Extract the [X, Y] coordinate from the center of the cell holding the provided text.  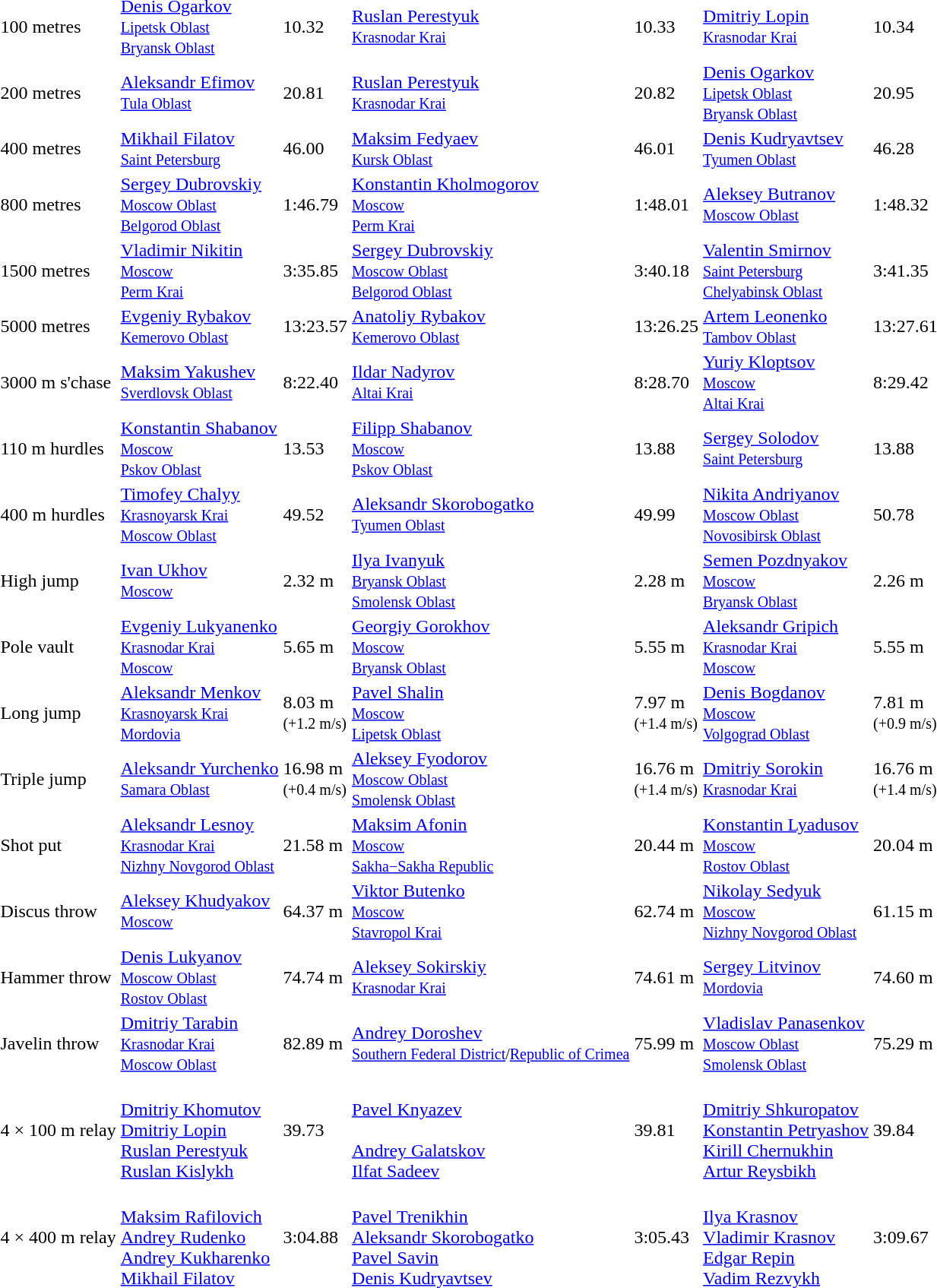
Maksim Fedyaev Kursk Oblast [491, 149]
Yuriy Kloptsov Moscow Altai Krai [786, 382]
Viktor Butenko Moscow Stavropol Krai [491, 911]
16.76 m (+1.4 m/s) [666, 779]
2.32 m [315, 581]
75.99 m [666, 1043]
21.58 m [315, 845]
Maksim Afonin Moscow Sakha−Sakha Republic [491, 845]
Dmitriy Tarabin Krasnodar Krai Moscow Oblast [199, 1043]
Aleksey Fyodorov Moscow Oblast Smolensk Oblast [491, 779]
5.55 m [666, 647]
Aleksandr Yurchenko Samara Oblast [199, 779]
1:46.79 [315, 204]
7.97 m (+1.4 m/s) [666, 713]
Nikolay Sedyuk Moscow Nizhny Novgorod Oblast [786, 911]
3:35.85 [315, 271]
49.99 [666, 514]
Sergey Solodov Saint Petersburg [786, 448]
13.53 [315, 448]
5.65 m [315, 647]
74.61 m [666, 977]
Anatoliy Rybakov Kemerovo Oblast [491, 327]
Ildar Nadyrov Altai Krai [491, 382]
13:23.57 [315, 327]
Denis Lukyanov Moscow Oblast Rostov Oblast [199, 977]
Artem Leonenko Tambov Oblast [786, 327]
64.37 m [315, 911]
Pavel Shalin Moscow Lipetsk Oblast [491, 713]
Aleksandr Menkov Krasnoyarsk Krai Mordovia [199, 713]
Semen Pozdnyakov Moscow Bryansk Oblast [786, 581]
Dmitriy Sorokin Krasnodar Krai [786, 779]
Nikita Andriyanov Moscow Oblast Novosibirsk Oblast [786, 514]
Konstantin Shabanov Moscow Pskov Oblast [199, 448]
39.81 [666, 1130]
20.44 m [666, 845]
Filipp Shabanov Moscow Pskov Oblast [491, 448]
Konstantin Kholmogorov Moscow Perm Krai [491, 204]
Vladislav Panasenkov Moscow Oblast Smolensk Oblast [786, 1043]
8:28.70 [666, 382]
16.98 m (+0.4 m/s) [315, 779]
74.74 m [315, 977]
13:26.25 [666, 327]
Ruslan Perestyuk Krasnodar Krai [491, 93]
8:22.40 [315, 382]
Vladimir Nikitin Moscow Perm Krai [199, 271]
3:40.18 [666, 271]
Pavel Knyazev Andrey Galatskov Ilfat Sadeev [491, 1130]
Aleksandr Gripich Krasnodar Krai Moscow [786, 647]
Ilya Ivanyuk Bryansk Oblast Smolensk Oblast [491, 581]
Konstantin Lyadusov Moscow Rostov Oblast [786, 845]
Aleksey Sokirskiy Krasnodar Krai [491, 977]
Aleksandr Lesnoy Krasnodar Krai Nizhny Novgorod Oblast [199, 845]
Aleksandr Efimov Tula Oblast [199, 93]
Aleksandr Skorobogatko Tyumen Oblast [491, 514]
Evgeniy Rybakov Kemerovo Oblast [199, 327]
Denis Kudryavtsev Tyumen Oblast [786, 149]
Evgeniy Lukyanenko Krasnodar Krai Moscow [199, 647]
20.81 [315, 93]
Sergey Litvinov Mordovia [786, 977]
20.82 [666, 93]
1:48.01 [666, 204]
Maksim Yakushev Sverdlovsk Oblast [199, 382]
8.03 m (+1.2 m/s) [315, 713]
Denis Bogdanov Moscow Volgograd Oblast [786, 713]
Valentin Smirnov Saint Petersburg Chelyabinsk Oblast [786, 271]
62.74 m [666, 911]
Ivan Ukhov Moscow [199, 581]
13.88 [666, 448]
2.28 m [666, 581]
49.52 [315, 514]
Aleksey Butranov Moscow Oblast [786, 204]
Andrey Doroshev Southern Federal District/Republic of Crimea [491, 1043]
Denis Ogarkov Lipetsk Oblast Bryansk Oblast [786, 93]
39.73 [315, 1130]
46.01 [666, 149]
82.89 m [315, 1043]
46.00 [315, 149]
Mikhail Filatov Saint Petersburg [199, 149]
Dmitriy Khomutov Dmitriy Lopin Ruslan Perestyuk Ruslan Kislykh [199, 1130]
Dmitriy Shkuropatov Konstantin Petryashov Kirill Chernukhin Artur Reysbikh [786, 1130]
Timofey Chalyy Krasnoyarsk Krai Moscow Oblast [199, 514]
Aleksey Khudyakov Moscow [199, 911]
Georgiy Gorokhov Moscow Bryansk Oblast [491, 647]
